Provide the (X, Y) coordinate of the cell's center where the given text is located.  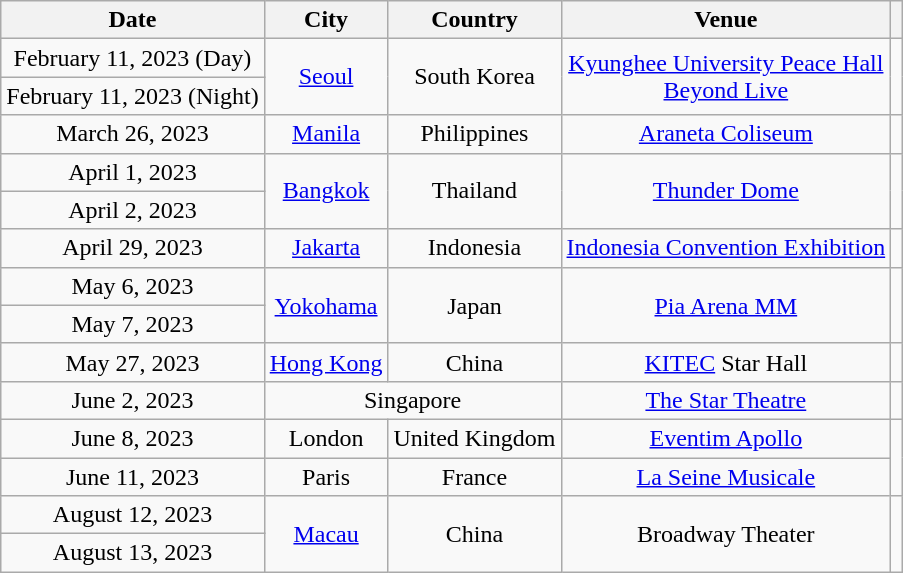
Japan (474, 305)
City (326, 20)
South Korea (474, 77)
Pia Arena MM (726, 305)
August 13, 2023 (132, 553)
Araneta Coliseum (726, 134)
Indonesia Convention Exhibition (726, 248)
Seoul (326, 77)
April 2, 2023 (132, 210)
April 29, 2023 (132, 248)
Singapore (412, 400)
May 6, 2023 (132, 286)
Jakarta (326, 248)
Indonesia (474, 248)
Philippines (474, 134)
The Star Theatre (726, 400)
Hong Kong (326, 362)
Manila (326, 134)
June 11, 2023 (132, 477)
April 1, 2023 (132, 172)
May 27, 2023 (132, 362)
Country (474, 20)
May 7, 2023 (132, 324)
La Seine Musicale (726, 477)
February 11, 2023 (Night) (132, 96)
August 12, 2023 (132, 515)
Yokohama (326, 305)
KITEC Star Hall (726, 362)
June 8, 2023 (132, 438)
France (474, 477)
Paris (326, 477)
March 26, 2023 (132, 134)
Macau (326, 534)
Thunder Dome (726, 191)
February 11, 2023 (Day) (132, 58)
Thailand (474, 191)
Kyunghee University Peace HallBeyond Live (726, 77)
Broadway Theater (726, 534)
June 2, 2023 (132, 400)
London (326, 438)
United Kingdom (474, 438)
Bangkok (326, 191)
Eventim Apollo (726, 438)
Date (132, 20)
Venue (726, 20)
